Detect which cell encompasses the target text, then output its (X, Y) center coordinate. 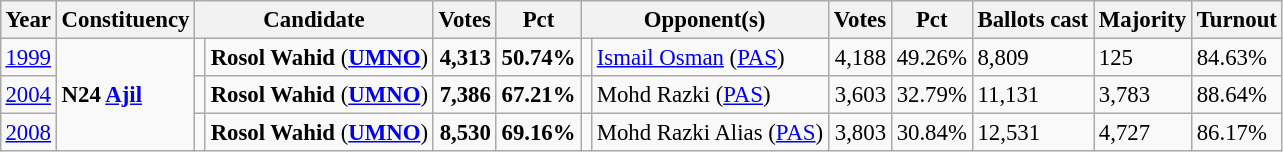
11,131 (1032, 95)
88.64% (1236, 95)
4,188 (860, 57)
49.26% (932, 57)
Mohd Razki Alias (PAS) (710, 133)
7,386 (464, 95)
Opponent(s) (705, 20)
32.79% (932, 95)
Constituency (125, 20)
12,531 (1032, 133)
4,313 (464, 57)
30.84% (932, 133)
3,803 (860, 133)
84.63% (1236, 57)
Turnout (1236, 20)
125 (1143, 57)
2004 (28, 95)
50.74% (538, 57)
Year (28, 20)
3,603 (860, 95)
N24 Ajil (125, 94)
8,809 (1032, 57)
3,783 (1143, 95)
67.21% (538, 95)
1999 (28, 57)
Candidate (314, 20)
Ismail Osman (PAS) (710, 57)
Majority (1143, 20)
4,727 (1143, 133)
2008 (28, 133)
Ballots cast (1032, 20)
69.16% (538, 133)
8,530 (464, 133)
86.17% (1236, 133)
Mohd Razki (PAS) (710, 95)
